Identify which cell holds the provided text, then report its (X, Y) central coordinate. 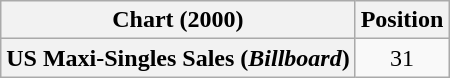
Position (402, 20)
31 (402, 58)
US Maxi-Singles Sales (Billboard) (178, 58)
Chart (2000) (178, 20)
